Pinpoint the cell where the given text exists, returning its [X, Y] midpoint coordinate. 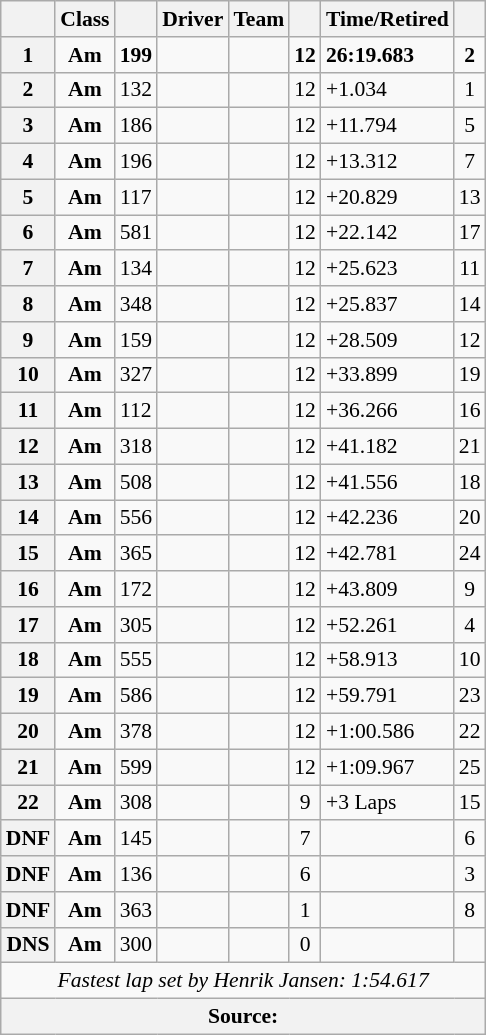
378 [136, 732]
348 [136, 304]
Driver [192, 19]
112 [136, 411]
Time/Retired [388, 19]
Source: [244, 1017]
308 [136, 803]
365 [136, 554]
+43.809 [388, 589]
318 [136, 447]
24 [470, 554]
159 [136, 340]
117 [136, 197]
+20.829 [388, 197]
+1.034 [388, 90]
134 [136, 269]
508 [136, 482]
Class [84, 19]
586 [136, 696]
+22.142 [388, 233]
0 [305, 945]
145 [136, 839]
599 [136, 767]
DNS [28, 945]
556 [136, 518]
555 [136, 660]
+58.913 [388, 660]
+1:00.586 [388, 732]
+59.791 [388, 696]
+13.312 [388, 162]
305 [136, 625]
+52.261 [388, 625]
+33.899 [388, 375]
+11.794 [388, 126]
363 [136, 910]
+42.236 [388, 518]
+1:09.967 [388, 767]
327 [136, 375]
+25.623 [388, 269]
196 [136, 162]
Team [258, 19]
199 [136, 55]
+3 Laps [388, 803]
+42.781 [388, 554]
+25.837 [388, 304]
Fastest lap set by Henrik Jansen: 1:54.617 [244, 981]
25 [470, 767]
300 [136, 945]
581 [136, 233]
132 [136, 90]
172 [136, 589]
23 [470, 696]
186 [136, 126]
+28.509 [388, 340]
+41.556 [388, 482]
+41.182 [388, 447]
136 [136, 874]
+36.266 [388, 411]
26:19.683 [388, 55]
